Detect which cell encompasses the target text, then output its [x, y] center coordinate. 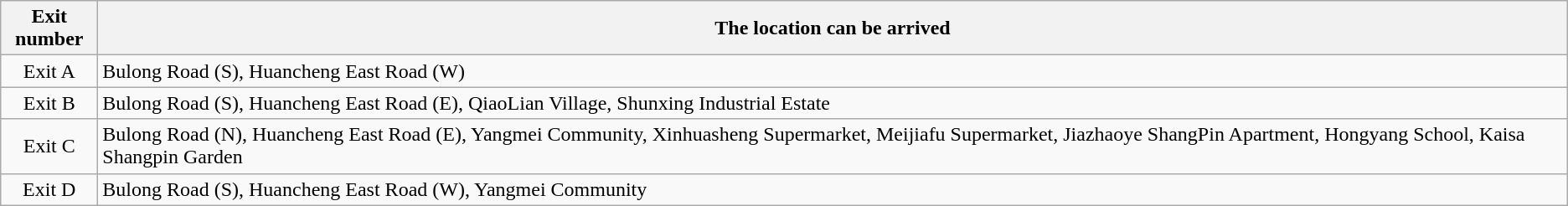
Exit B [49, 103]
Exit number [49, 28]
Exit D [49, 189]
Exit A [49, 71]
Bulong Road (S), Huancheng East Road (W), Yangmei Community [833, 189]
Bulong Road (S), Huancheng East Road (E), QiaoLian Village, Shunxing Industrial Estate [833, 103]
The location can be arrived [833, 28]
Exit C [49, 146]
Bulong Road (S), Huancheng East Road (W) [833, 71]
